Capture the cell that displays the provided text and extract its [x, y] central coordinate. 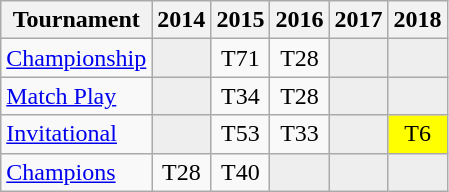
2014 [182, 20]
Invitational [76, 134]
2018 [418, 20]
Match Play [76, 96]
T34 [240, 96]
T71 [240, 58]
Tournament [76, 20]
T53 [240, 134]
T6 [418, 134]
Championship [76, 58]
T40 [240, 172]
2017 [358, 20]
2015 [240, 20]
T33 [300, 134]
2016 [300, 20]
Champions [76, 172]
